Scan for the cell matching the given text and deliver its [X, Y] coordinate at center. 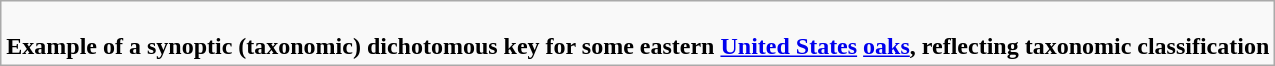
Example of a synoptic (taxonomic) dichotomous key for some eastern United States oaks, reflecting taxonomic classification [638, 34]
